Return the [x, y] coordinate for the center point of the cell that contains the specified text.  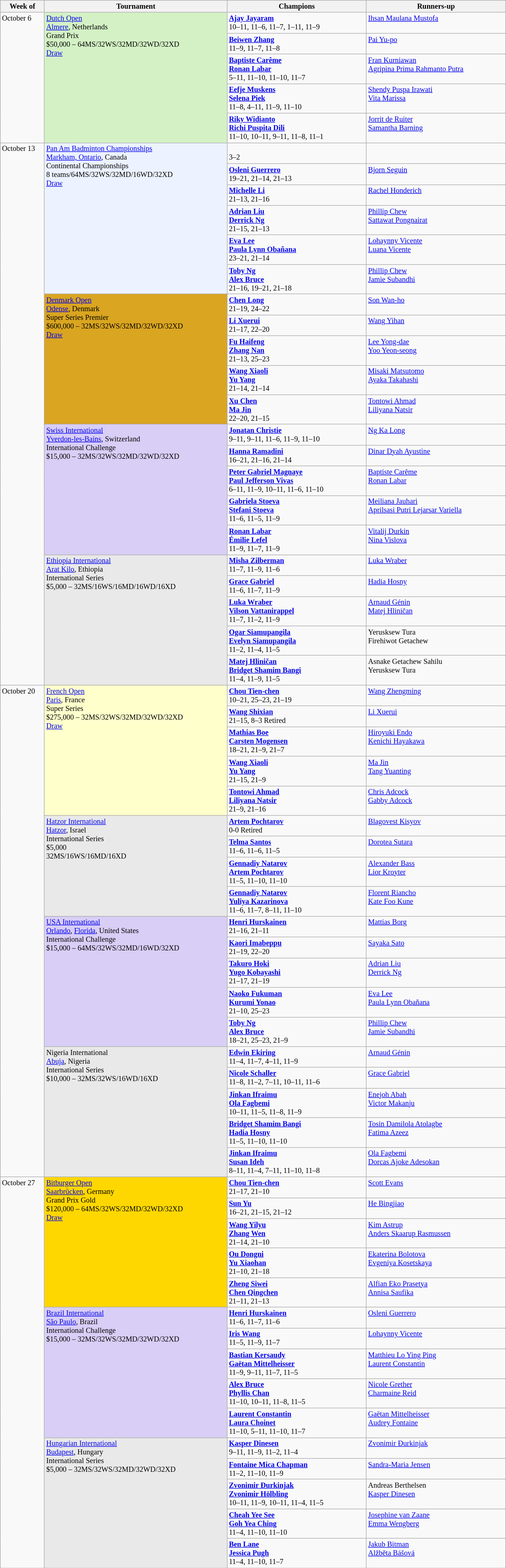
Gabriela Stoeva Stefani Stoeva11–6, 11–5, 11–9 [297, 510]
Ronan Labar Émilie Lefel11–9, 11–7, 11–9 [297, 540]
Week of [22, 6]
Fu Haifeng Zhang Nan21–13, 25–23 [297, 351]
Tontowi Ahmad Liliyana Natsir21–9, 21–16 [297, 801]
Zheng Siwei Chen Qingchen21–11, 21–13 [297, 1292]
Arnaud Génin Matej Hliničan [436, 611]
Alfian Eko Prasetya Annisa Saufika [436, 1292]
Tontowi Ahmad Liliyana Natsir [436, 410]
Henri Hurskainen21–16, 21–11 [297, 927]
Alex Bruce Phyllis Chan11–10, 10–11, 11–8, 11–5 [297, 1393]
Dinar Dyah Ayustine [436, 455]
Champions [297, 6]
Wang Yihan [436, 325]
Eefje Muskens Selena Piek11–8, 4–11, 11–9, 11–10 [297, 98]
Osleni Guerrero19–21, 21–14, 21–13 [297, 174]
Hadia Hosny [436, 586]
Grace Gabriel11–6, 11–7, 11–9 [297, 586]
October 27 [22, 1373]
Matej Hliničan Bridget Shamim Bangi11–4, 11–9, 11–5 [297, 670]
Riky Widianto Richi Puspita Dili11–10, 10–11, 9–11, 11–8, 11–1 [297, 128]
3–2 [297, 153]
Andreas Berthelsen Kasper Dinesen [436, 1494]
Takuro Hoki Yugo Kobayashi21–17, 21–19 [297, 972]
Artem Pochtarov0-0 Retired [297, 826]
Sayaka Sato [436, 948]
Alexander Bass Lior Kroyter [436, 872]
Misaki Matsutomo Ayaka Takahashi [436, 380]
Zvonimir Đurkinjak Zvonimir Hölbling10–11, 11–9, 10–11, 11–4, 11–5 [297, 1494]
Nicole Grether Charmaine Reid [436, 1393]
Jakub Bitman Alžběta Bášová [436, 1553]
Arnaud Génin [436, 1057]
Meiliana Jauhari Aprilsasi Putri Lejarsar Variella [436, 510]
Dorotea Sutara [436, 847]
Pai Yu-po [436, 44]
Shendy Puspa Irawati Vita Marissa [436, 98]
French OpenParis, FranceSuper Series$275,000 – 32MS/32WS/32MD/32WD/32XDDraw [136, 750]
Beiwen Zhang11–9, 11–7, 11–8 [297, 44]
Runners-up [436, 6]
Lohaynny Vicente [436, 1338]
Fontaine Mica Chapman11–2, 11–10, 11–9 [297, 1469]
Peter Gabriel Magnaye Paul Jefferson Vivas6–11, 11–9, 10–11, 11–6, 11–10 [297, 481]
Edwin Ekiring11–4, 11–7, 4–11, 11–9 [297, 1057]
Cheah Yee See Goh Yea Ching11–4, 11–10, 11–10 [297, 1523]
Tournament [136, 6]
Ajay Jayaram10–11, 11–6, 11–7, 1–11, 11–9 [297, 23]
Gennadiy Natarov Artem Pochtarov11–5, 11–10, 11–10 [297, 872]
October 20 [22, 931]
Bastian Kersaudy Gaëtan Mittelheisser11–9, 9–11, 11–7, 11–5 [297, 1364]
Swiss InternationalYverdon-les-Bains, SwitzerlandInternational Challenge$15,000 – 32MS/32WS/32MD/32WD/32XD [136, 489]
Denmark OpenOdense, DenmarkSuper Series Premier$600,000 – 32MS/32WS/32MD/32WD/32XDDraw [136, 359]
Osleni Guerrero [436, 1318]
USA InternationalOrlando, Florida, United StatesInternational Challenge$15,000 – 64MS/32WS/32MD/16WD/32XD [136, 981]
Mattias Borg [436, 927]
Kaori Imabeppu21–19, 22–20 [297, 948]
Bjorn Seguin [436, 174]
Matthieu Lo Ying Ping Laurent Constantin [436, 1364]
Hatzor InternationalHatzor, IsraelInternational Series$5,00032MS/16WS/16MD/16XD [136, 865]
Wang Xiaoli Yu Yang21–15, 21–9 [297, 771]
Eva Lee Paula Lynn Obañana [436, 1002]
Li Xuerui [436, 716]
Toby Ng Alex Bruce21–16, 19–21, 21–18 [297, 279]
Asnake Getachew Sahilu Yerusksew Tura [436, 670]
Lohaynny Vicente Luana Vicente [436, 250]
Dutch OpenAlmere, NetherlandsGrand Prix$50,000 – 64MS/32WS/32MD/32WD/32XDDraw [136, 77]
Josephine van Zaane Emma Wengberg [436, 1523]
Tosin Damilola Atolagbe Fatima Azeez [436, 1132]
Ma Jin Tang Yuanting [436, 771]
Scott Evans [436, 1187]
Yerusksew Tura Firehiwot Getachew [436, 641]
Son Wan-ho [436, 304]
Gaëtan Mittelheisser Audrey Fontaine [436, 1423]
Enejoh Abah Victor Makanju [436, 1103]
Ethiopia InternationalArat Kilo, EthiopiaInternational Series$5,000 – 32MS/16WS/16MD/16WD/16XD [136, 620]
Pan Am Badminton ChampionshipsMarkham, Ontario, CanadaContinental Championships8 teams/64MS/32WS/32MD/16WD/32XDDraw [136, 218]
Hungarian InternationalBudapest, HungaryInternational Series$5,000 – 32MS/32WS/32MD/32WD/32XD [136, 1503]
Lee Yong-dae Yoo Yeon-seong [436, 351]
Misha Zilberman11–7, 11–9, 11–6 [297, 565]
Zvonimir Đurkinjak [436, 1448]
Grace Gabriel [436, 1078]
Ekaterina Bolotova Evgeniya Kosetskaya [436, 1263]
Ogar Siamupangila Evelyn Siamupangila11–2, 11–4, 11–5 [297, 641]
Sandra-Maria Jensen [436, 1469]
Kim Astrup Anders Skaarup Rasmussen [436, 1233]
Nicole Schaller11–8, 11–2, 7–11, 10–11, 11–6 [297, 1078]
Phillip Chew Sattawat Pongnairat [436, 220]
Toby Ng Alex Bruce18–21, 25–23, 21–9 [297, 1032]
Florent Riancho Kate Foo Kune [436, 901]
He Bingjiao [436, 1208]
Wang Yilyu Zhang Wen21–14, 21–10 [297, 1233]
Vitalij Durkin Nina Vislova [436, 540]
Mathias Boe Carsten Mogensen18–21, 21–9, 21–7 [297, 741]
Naoko Fukuman Kurumi Yonao21–10, 25–23 [297, 1002]
Jorrit de Ruiter Samantha Barning [436, 128]
Ou Dongni Yu Xiaohan21–10, 21–18 [297, 1263]
Ng Ka Long [436, 435]
Sun Yu16–21, 21–15, 21–12 [297, 1208]
Iris Wang11–5, 11–9, 11–7 [297, 1338]
Wang Shixian21–15, 8–3 Retired [297, 716]
Ben Lane Jessica Pugh11–4, 11–10, 11–7 [297, 1553]
Michelle Li21–13, 21–16 [297, 195]
Bitburger OpenSaarbrücken, GermanyGrand Prix Gold$120,000 – 64MS/32WS/32MD/32WD/32XDDraw [136, 1242]
Brazil InternationalSão Paulo, BrazilInternational Challenge$15,000 – 32MS/32WS/32MD/32WD/32XD [136, 1372]
Nigeria InternationalAbuja, NigeriaInternational Series$10,000 – 32MS/32WS/16WD/16XD [136, 1111]
Laurent Constantin Laura Choinet11–10, 5–11, 11–10, 11–7 [297, 1423]
Jinkan Ifraimu Ola Fagbemi10–11, 11–5, 11–8, 11–9 [297, 1103]
Li Xuerui21–17, 22–20 [297, 325]
Jinkan Ifraimu Susan Ideh8–11, 11–4, 7–11, 11–10, 11–8 [297, 1162]
Adrian Liu Derrick Ng21–15, 21–13 [297, 220]
Baptiste Carême Ronan Labar5–11, 11–10, 11–10, 11–7 [297, 69]
Jonatan Christie9–11, 9–11, 11–6, 11–9, 11–10 [297, 435]
Hiroyuki Endo Kenichi Hayakawa [436, 741]
Luka Wraber Vilson Vattanirappel11–7, 11–2, 11–9 [297, 611]
Ola Fagbemi Dorcas Ajoke Adesokan [436, 1162]
Eva Lee Paula Lynn Obañana23–21, 21–14 [297, 250]
Hanna Ramadini16–21, 21–16, 21–14 [297, 455]
Gennadiy Natarov Yuliya Kazarinova11–6, 11–7, 8–11, 11–10 [297, 901]
Luka Wraber [436, 565]
Blagovest Kisyov [436, 826]
Adrian Liu Derrick Ng [436, 972]
Chen Long21–19, 24–22 [297, 304]
October 13 [22, 414]
Wang Xiaoli Yu Yang21–14, 21–14 [297, 380]
Baptiste Carême Ronan Labar [436, 481]
Telma Santos11–6, 11–6, 11–5 [297, 847]
Chou Tien-chen10–21, 25–23, 21–19 [297, 695]
October 6 [22, 77]
Kasper Dinesen9–11, 11–9, 11–2, 11–4 [297, 1448]
Bridget Shamim Bangi Hadia Hosny11–5, 11–10, 11–10 [297, 1132]
Rachel Honderich [436, 195]
Chris Adcock Gabby Adcock [436, 801]
Ihsan Maulana Mustofa [436, 23]
Fran Kurniawan Agripina Prima Rahmanto Putra [436, 69]
Henri Hurskainen11–6, 11–7, 11–6 [297, 1318]
Wang Zhengming [436, 695]
Chou Tien-chen21–17, 21–10 [297, 1187]
Xu Chen Ma Jin22–20, 21–15 [297, 410]
